Locate the cell with the specified text and output its (X, Y) center coordinate. 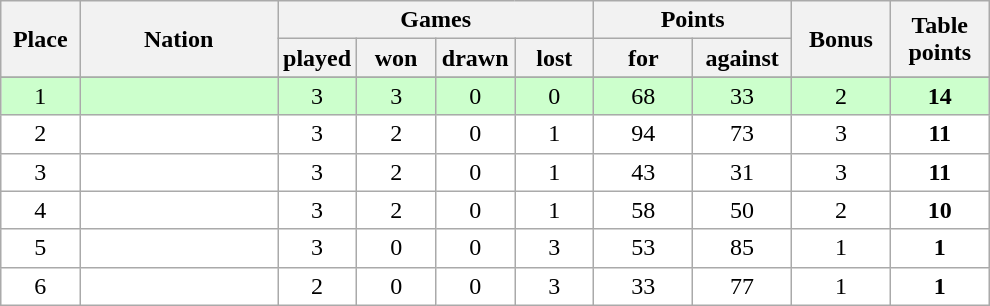
85 (742, 248)
Bonus (842, 39)
58 (644, 210)
for (644, 58)
77 (742, 286)
won (396, 58)
50 (742, 210)
Games (436, 20)
6 (40, 286)
53 (644, 248)
73 (742, 134)
5 (40, 248)
4 (40, 210)
drawn (476, 58)
Nation (179, 39)
played (318, 58)
against (742, 58)
94 (644, 134)
31 (742, 172)
Place (40, 39)
14 (940, 96)
Points (693, 20)
Tablepoints (940, 39)
43 (644, 172)
10 (940, 210)
lost (554, 58)
68 (644, 96)
